Pinpoint the cell where the given text exists, returning its [x, y] midpoint coordinate. 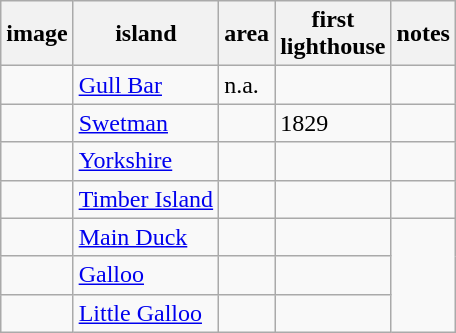
image [37, 34]
Little Galloo [146, 313]
Main Duck [146, 237]
Yorkshire [146, 161]
area [247, 34]
Galloo [146, 275]
Timber Island [146, 199]
notes [423, 34]
n.a. [247, 85]
1829 [333, 123]
firstlighthouse [333, 34]
Swetman [146, 123]
Gull Bar [146, 85]
island [146, 34]
